Output the [x, y] coordinate of the center of the cell containing the given text.  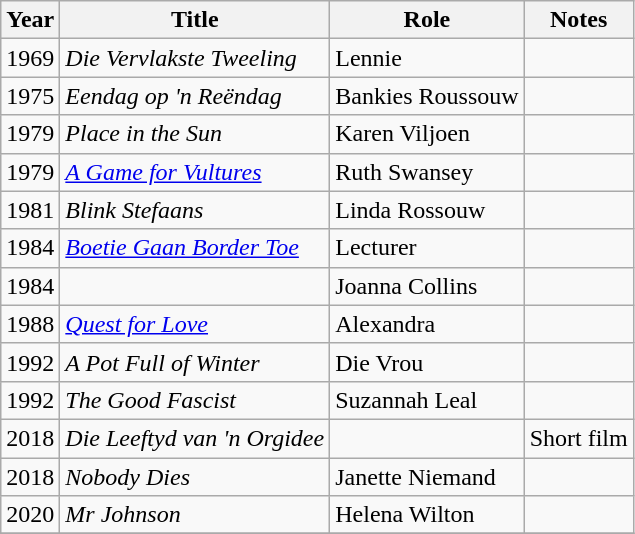
Nobody Dies [195, 477]
Suzannah Leal [427, 400]
1988 [30, 324]
Blink Stefaans [195, 210]
1969 [30, 58]
Alexandra [427, 324]
Eendag op 'n Reëndag [195, 96]
A Pot Full of Winter [195, 362]
Linda Rossouw [427, 210]
Place in the Sun [195, 134]
Quest for Love [195, 324]
Notes [578, 20]
1975 [30, 96]
Ruth Swansey [427, 172]
Lecturer [427, 248]
Lennie [427, 58]
Role [427, 20]
Year [30, 20]
A Game for Vultures [195, 172]
Joanna Collins [427, 286]
Boetie Gaan Border Toe [195, 248]
Die Leeftyd van 'n Orgidee [195, 438]
Bankies Roussouw [427, 96]
Helena Wilton [427, 515]
Janette Niemand [427, 477]
Short film [578, 438]
1981 [30, 210]
Mr Johnson [195, 515]
2020 [30, 515]
The Good Fascist [195, 400]
Title [195, 20]
Karen Viljoen [427, 134]
Die Vervlakste Tweeling [195, 58]
Die Vrou [427, 362]
